Return the [x, y] coordinate for the center point of the cell that contains the specified text.  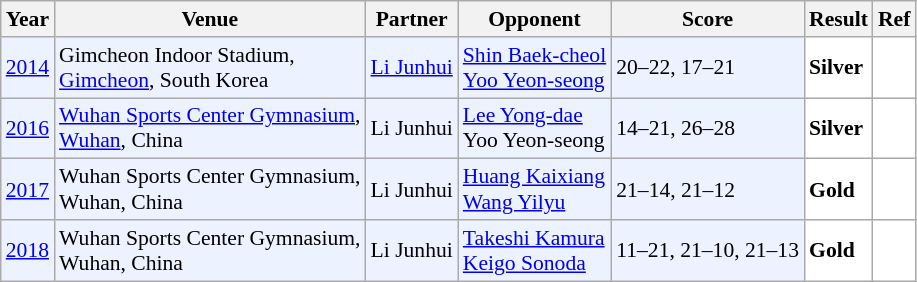
Takeshi Kamura Keigo Sonoda [534, 250]
Venue [210, 19]
14–21, 26–28 [708, 128]
2014 [28, 68]
Shin Baek-cheol Yoo Yeon-seong [534, 68]
Opponent [534, 19]
2018 [28, 250]
Year [28, 19]
2017 [28, 190]
2016 [28, 128]
Score [708, 19]
Huang Kaixiang Wang Yilyu [534, 190]
11–21, 21–10, 21–13 [708, 250]
Result [838, 19]
Ref [894, 19]
Lee Yong-dae Yoo Yeon-seong [534, 128]
20–22, 17–21 [708, 68]
Partner [412, 19]
Gimcheon Indoor Stadium,Gimcheon, South Korea [210, 68]
21–14, 21–12 [708, 190]
